Identify which cell holds the provided text, then report its (X, Y) central coordinate. 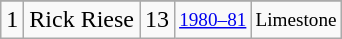
1980–81 (213, 20)
1 (12, 20)
Limestone (296, 20)
Rick Riese (82, 20)
13 (158, 20)
